Search for the cell housing the specified text and yield its (X, Y) center coordinate. 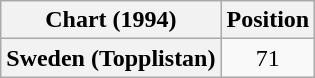
Chart (1994) (111, 20)
Sweden (Topplistan) (111, 58)
Position (268, 20)
71 (268, 58)
